Output the (X, Y) coordinate of the center of the cell containing the given text.  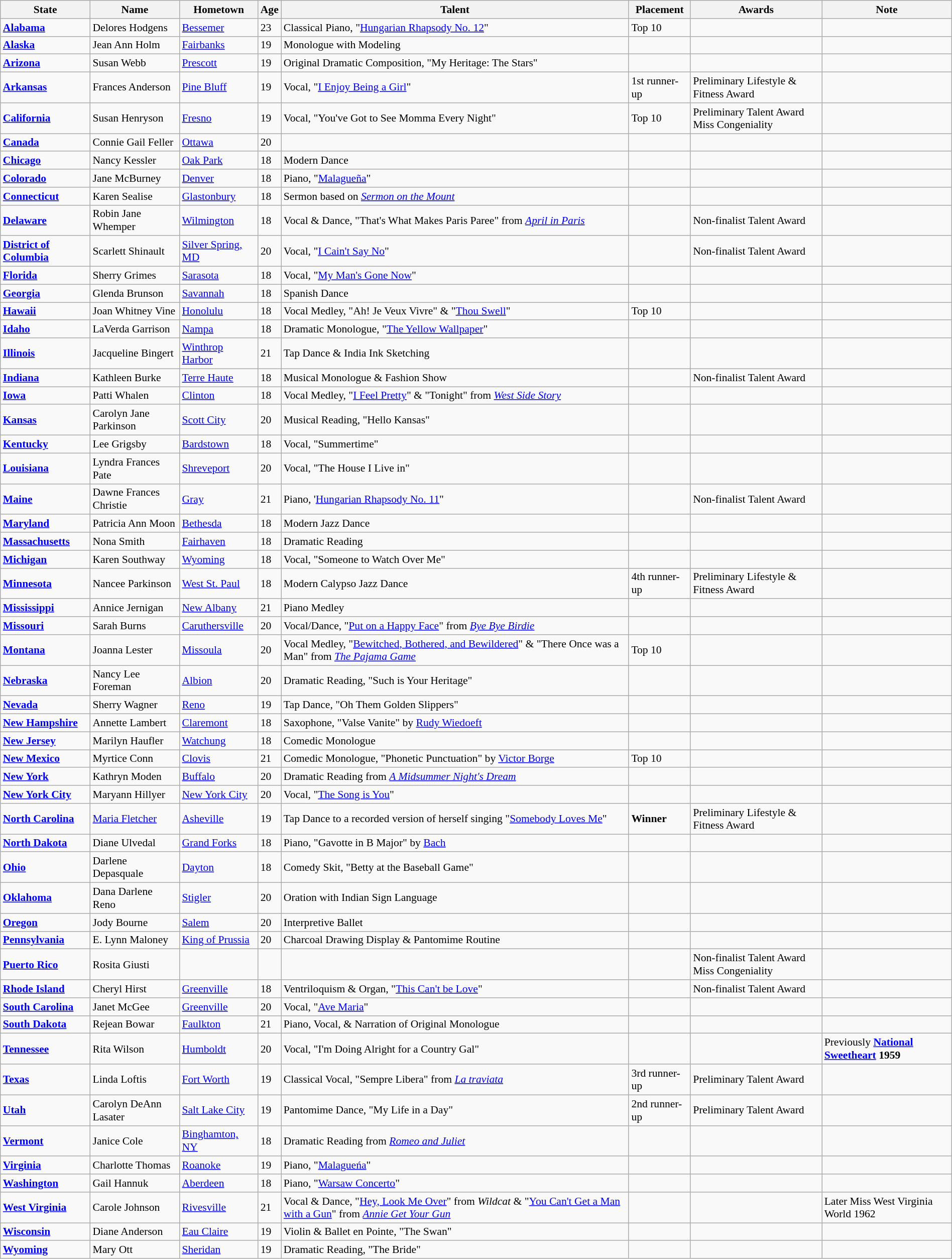
Classical Vocal, "Sempre Libera" from La traviata (455, 1080)
Carole Johnson (135, 1207)
Winner (660, 819)
Susan Webb (135, 63)
Saxophone, "Valse Vanite" by Rudy Wiedoeft (455, 723)
Karen Sealise (135, 196)
E. Lynn Maloney (135, 940)
Comedic Monologue, "Phonetic Punctuation" by Victor Borge (455, 759)
Tennessee (45, 1049)
New Hampshire (45, 723)
Illinois (45, 354)
Vocal & Dance, "Hey, Look Me Over" from Wildcat & "You Can't Get a Man with a Gun" from Annie Get Your Gun (455, 1207)
Cheryl Hirst (135, 989)
Nancy Kessler (135, 161)
Winthrop Harbor (218, 354)
Stigler (218, 898)
Comedy Skit, "Betty at the Baseball Game" (455, 868)
Oak Park (218, 161)
Gail Hannuk (135, 1183)
Virginia (45, 1166)
Charlotte Thomas (135, 1166)
Caruthersville (218, 626)
Idaho (45, 329)
Chicago (45, 161)
Mary Ott (135, 1250)
Savannah (218, 293)
Vocal Medley, "Bewitched, Bothered, and Bewildered" & "There Once was a Man" from The Pajama Game (455, 650)
Dramatic Reading from Romeo and Juliet (455, 1141)
Karen Southway (135, 559)
Texas (45, 1080)
Vocal Medley, "Ah! Je Veux Vivre" & "Thou Swell" (455, 311)
Arizona (45, 63)
Kathryn Moden (135, 777)
Fairhaven (218, 541)
Piano, "Warsaw Concerto" (455, 1183)
Violin & Ballet en Pointe, "The Swan" (455, 1232)
Frances Anderson (135, 87)
Sarah Burns (135, 626)
Janet McGee (135, 1007)
Modern Dance (455, 161)
Vocal/Dance, "Put on a Happy Face" from Bye Bye Birdie (455, 626)
Maine (45, 499)
Rita Wilson (135, 1049)
Indiana (45, 378)
Piano, Vocal, & Narration of Original Monologue (455, 1024)
Diane Ulvedal (135, 843)
Sherry Wagner (135, 705)
Grand Forks (218, 843)
Dana Darlene Reno (135, 898)
Clinton (218, 396)
Maryann Hillyer (135, 794)
Vocal, "I'm Doing Alright for a Country Gal" (455, 1049)
Shreveport (218, 468)
Placement (660, 10)
State (45, 10)
Pennsylvania (45, 940)
Dramatic Reading, "Such is Your Heritage" (455, 681)
Bethesda (218, 524)
Vocal, "Summertime" (455, 444)
Mississippi (45, 608)
Lyndra Frances Pate (135, 468)
Vocal, "The House I Live in" (455, 468)
Rosita Giusti (135, 964)
Connecticut (45, 196)
Tap Dance, "Oh Them Golden Slippers" (455, 705)
Classical Piano, "Hungarian Rhapsody No. 12" (455, 28)
North Carolina (45, 819)
Name (135, 10)
Sherry Grimes (135, 276)
Modern Jazz Dance (455, 524)
Jean Ann Holm (135, 45)
Glastonbury (218, 196)
Nancy Lee Foreman (135, 681)
Delaware (45, 220)
Missouri (45, 626)
Vocal & Dance, "That's What Makes Paris Paree" from April in Paris (455, 220)
Rhode Island (45, 989)
Nona Smith (135, 541)
Oregon (45, 923)
Canada (45, 143)
Honolulu (218, 311)
Spanish Dance (455, 293)
Scott City (218, 420)
Pine Bluff (218, 87)
Nebraska (45, 681)
Charcoal Drawing Display & Pantomime Routine (455, 940)
Sheridan (218, 1250)
Lee Grigsby (135, 444)
Aberdeen (218, 1183)
Preliminary Talent AwardMiss Congeniality (756, 119)
South Dakota (45, 1024)
Linda Loftis (135, 1080)
Vocal, "You've Got to See Momma Every Night" (455, 119)
Susan Henryson (135, 119)
Ottawa (218, 143)
Eau Claire (218, 1232)
Vermont (45, 1141)
North Dakota (45, 843)
Denver (218, 178)
Glenda Brunson (135, 293)
West Virginia (45, 1207)
Annette Lambert (135, 723)
Reno (218, 705)
4th runner-up (660, 584)
Robin Jane Whemper (135, 220)
Pantomime Dance, "My Life in a Day" (455, 1110)
1st runner-up (660, 87)
Alabama (45, 28)
Dayton (218, 868)
Nampa (218, 329)
Louisiana (45, 468)
3rd runner-up (660, 1080)
Wilmington (218, 220)
Colorado (45, 178)
District of Columbia (45, 251)
Dramatic Reading (455, 541)
Rivesville (218, 1207)
Interpretive Ballet (455, 923)
New York (45, 777)
Vocal, "Ave Maria" (455, 1007)
Vocal, "I Enjoy Being a Girl" (455, 87)
Dramatic Monologue, "The Yellow Wallpaper" (455, 329)
Tap Dance & India Ink Sketching (455, 354)
Massachusetts (45, 541)
New Albany (218, 608)
Salt Lake City (218, 1110)
Alaska (45, 45)
Original Dramatic Composition, "My Heritage: The Stars" (455, 63)
Carolyn DeAnn Lasater (135, 1110)
LaVerda Garrison (135, 329)
Musical Reading, "Hello Kansas" (455, 420)
Vocal, "I Cain't Say No" (455, 251)
Silver Spring, MD (218, 251)
Nancee Parkinson (135, 584)
Washington (45, 1183)
Carolyn Jane Parkinson (135, 420)
Piano, "Malagueña" (455, 178)
Fort Worth (218, 1080)
Darlene Depasquale (135, 868)
Georgia (45, 293)
Utah (45, 1110)
Montana (45, 650)
Age (270, 10)
Michigan (45, 559)
Marilyn Haufler (135, 741)
Comedic Monologue (455, 741)
Fairbanks (218, 45)
Non-finalist Talent AwardMiss Congeniality (756, 964)
Salem (218, 923)
Patricia Ann Moon (135, 524)
Diane Anderson (135, 1232)
Claremont (218, 723)
Delores Hodgens (135, 28)
Previously National Sweetheart 1959 (887, 1049)
Rejean Bowar (135, 1024)
23 (270, 28)
Kathleen Burke (135, 378)
Myrtice Conn (135, 759)
Sarasota (218, 276)
Piano, "Malagueńa" (455, 1166)
Joanna Lester (135, 650)
Annice Jernigan (135, 608)
Maria Fletcher (135, 819)
Modern Calypso Jazz Dance (455, 584)
Asheville (218, 819)
Binghamton, NY (218, 1141)
King of Prussia (218, 940)
Humboldt (218, 1049)
Oklahoma (45, 898)
Dramatic Reading, "The Bride" (455, 1250)
Janice Cole (135, 1141)
Dawne Frances Christie (135, 499)
Terre Haute (218, 378)
Hometown (218, 10)
Albion (218, 681)
Piano, "Gavotte in B Major" by Bach (455, 843)
Sermon based on Sermon on the Mount (455, 196)
Clovis (218, 759)
Hawaii (45, 311)
Vocal, "The Song is You" (455, 794)
Piano, 'Hungarian Rhapsody No. 11" (455, 499)
Piano Medley (455, 608)
Oration with Indian Sign Language (455, 898)
Iowa (45, 396)
Maryland (45, 524)
Scarlett Shinault (135, 251)
Florida (45, 276)
Minnesota (45, 584)
Note (887, 10)
Dramatic Reading from A Midsummer Night's Dream (455, 777)
Awards (756, 10)
Fresno (218, 119)
Musical Monologue & Fashion Show (455, 378)
Prescott (218, 63)
2nd runner-up (660, 1110)
Joan Whitney Vine (135, 311)
Wisconsin (45, 1232)
Jane McBurney (135, 178)
Ohio (45, 868)
Connie Gail Feller (135, 143)
New Jersey (45, 741)
Watchung (218, 741)
Buffalo (218, 777)
Missoula (218, 650)
Kansas (45, 420)
South Carolina (45, 1007)
Tap Dance to a recorded version of herself singing "Somebody Loves Me" (455, 819)
Patti Whalen (135, 396)
California (45, 119)
Monologue with Modeling (455, 45)
Kentucky (45, 444)
Bessemer (218, 28)
Vocal, "Someone to Watch Over Me" (455, 559)
Gray (218, 499)
Faulkton (218, 1024)
Talent (455, 10)
Vocal, "My Man's Gone Now" (455, 276)
Jody Bourne (135, 923)
Bardstown (218, 444)
Roanoke (218, 1166)
West St. Paul (218, 584)
Jacqueline Bingert (135, 354)
Puerto Rico (45, 964)
Nevada (45, 705)
Vocal Medley, "I Feel Pretty" & "Tonight" from West Side Story (455, 396)
Ventriloquism & Organ, "This Can't be Love" (455, 989)
Arkansas (45, 87)
Later Miss West Virginia World 1962 (887, 1207)
New Mexico (45, 759)
